Search for the cell housing the specified text and yield its (X, Y) center coordinate. 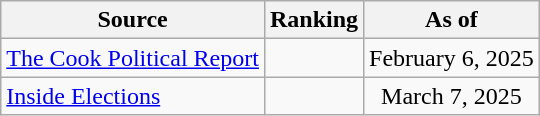
Ranking (314, 20)
February 6, 2025 (452, 58)
The Cook Political Report (133, 58)
Source (133, 20)
Inside Elections (133, 96)
March 7, 2025 (452, 96)
As of (452, 20)
